Return the [X, Y] coordinate for the center point of the cell that contains the specified text.  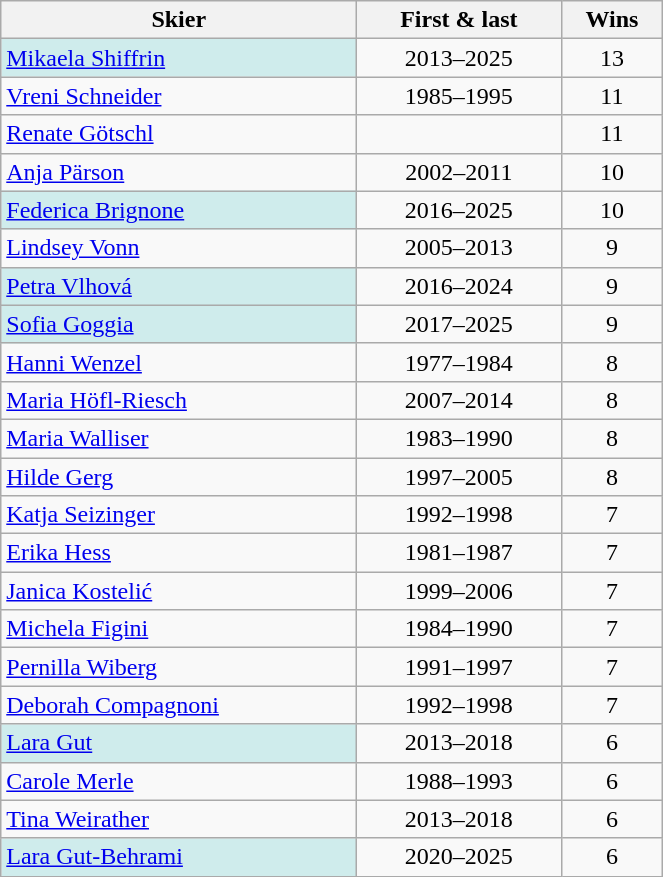
Vreni Schneider [179, 96]
Katja Seizinger [179, 515]
2002–2011 [459, 172]
1983–1990 [459, 438]
Tina Weirather [179, 819]
1988–1993 [459, 781]
First & last [459, 20]
Renate Götschl [179, 134]
Mikaela Shiffrin [179, 58]
Deborah Compagnoni [179, 705]
Janica Kostelić [179, 591]
Anja Pärson [179, 172]
Wins [612, 20]
13 [612, 58]
2013–2025 [459, 58]
2005–2013 [459, 248]
Sofia Goggia [179, 324]
Petra Vlhová [179, 286]
1991–1997 [459, 667]
Maria Höfl-Riesch [179, 400]
Hanni Wenzel [179, 362]
1999–2006 [459, 591]
2016–2025 [459, 210]
2007–2014 [459, 400]
2020–2025 [459, 857]
Lara Gut-Behrami [179, 857]
1985–1995 [459, 96]
2016–2024 [459, 286]
Skier [179, 20]
Lara Gut [179, 743]
Carole Merle [179, 781]
1977–1984 [459, 362]
2017–2025 [459, 324]
1981–1987 [459, 553]
Erika Hess [179, 553]
Pernilla Wiberg [179, 667]
Maria Walliser [179, 438]
1997–2005 [459, 477]
Hilde Gerg [179, 477]
Federica Brignone [179, 210]
Michela Figini [179, 629]
Lindsey Vonn [179, 248]
1984–1990 [459, 629]
